Locate the cell with the specified text and output its [X, Y] center coordinate. 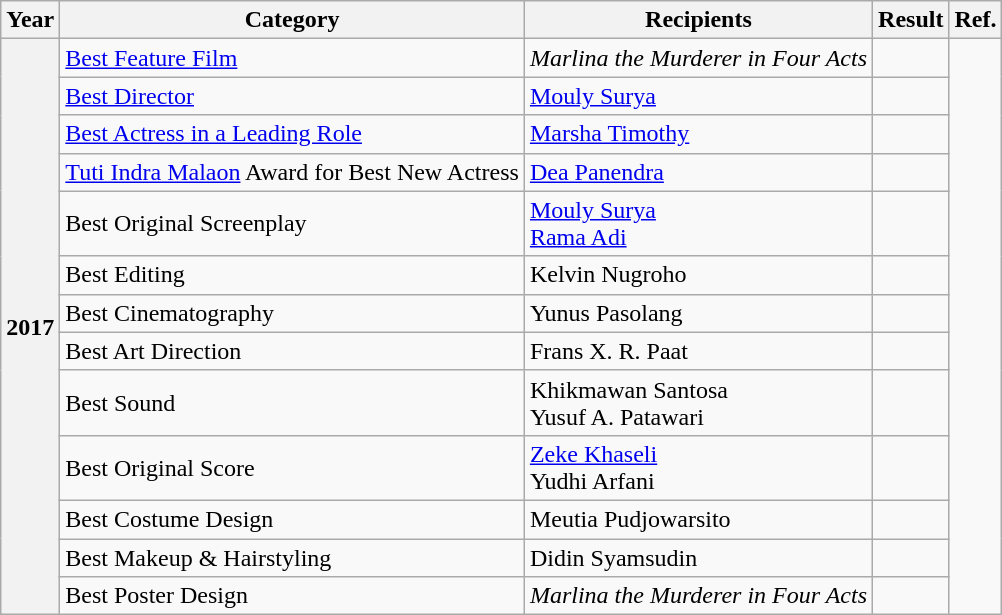
Best Director [292, 96]
Best Makeup & Hairstyling [292, 557]
Kelvin Nugroho [698, 275]
2017 [30, 327]
Mouly SuryaRama Adi [698, 224]
Mouly Surya [698, 96]
Year [30, 20]
Best Art Direction [292, 351]
Dea Panendra [698, 172]
Khikmawan SantosaYusuf A. Patawari [698, 402]
Best Sound [292, 402]
Category [292, 20]
Ref. [976, 20]
Tuti Indra Malaon Award for Best New Actress [292, 172]
Best Original Score [292, 468]
Yunus Pasolang [698, 313]
Best Actress in a Leading Role [292, 134]
Best Cinematography [292, 313]
Meutia Pudjowarsito [698, 519]
Recipients [698, 20]
Best Poster Design [292, 596]
Frans X. R. Paat [698, 351]
Best Costume Design [292, 519]
Marsha Timothy [698, 134]
Zeke KhaseliYudhi Arfani [698, 468]
Best Feature Film [292, 58]
Didin Syamsudin [698, 557]
Best Original Screenplay [292, 224]
Best Editing [292, 275]
Result [911, 20]
